Capture the cell that displays the provided text and extract its [X, Y] central coordinate. 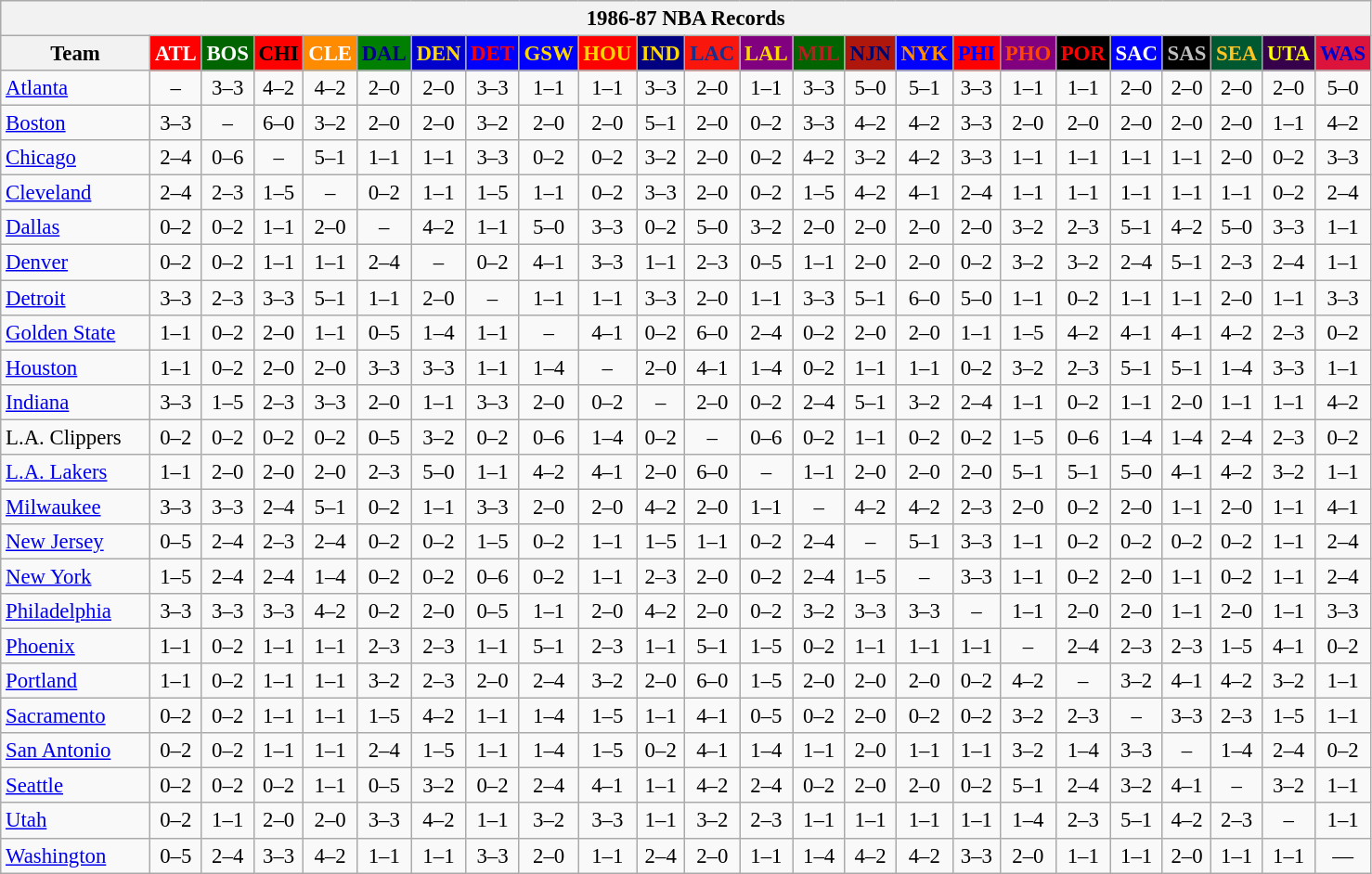
LAL [767, 54]
UTA [1288, 54]
— [1343, 855]
WAS [1343, 54]
Denver [76, 263]
Milwaukee [76, 507]
Golden State [76, 332]
GSW [549, 54]
Boston [76, 123]
Portland [76, 681]
CHI [278, 54]
Sacramento [76, 716]
IND [661, 54]
Indiana [76, 402]
SAC [1136, 54]
Houston [76, 367]
Cleveland [76, 193]
L.A. Clippers [76, 437]
NYK [925, 54]
1986-87 NBA Records [686, 19]
HOU [607, 54]
Washington [76, 855]
L.A. Lakers [76, 472]
SAS [1186, 54]
Utah [76, 821]
Detroit [76, 298]
New Jersey [76, 542]
CLE [330, 54]
Team [76, 54]
San Antonio [76, 751]
DET [492, 54]
LAC [713, 54]
BOS [227, 54]
DEN [438, 54]
DAL [384, 54]
MIL [819, 54]
PHO [1028, 54]
Dallas [76, 227]
Atlanta [76, 88]
Seattle [76, 786]
ATL [175, 54]
Chicago [76, 158]
POR [1082, 54]
PHI [977, 54]
Phoenix [76, 647]
SEA [1236, 54]
NJN [871, 54]
New York [76, 576]
Philadelphia [76, 611]
